For the text-containing cell, return its midpoint in [x, y] coordinate format. 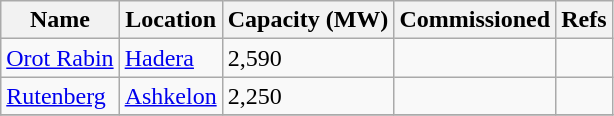
2,250 [308, 96]
Hadera [170, 58]
Rutenberg [60, 96]
Orot Rabin [60, 58]
Name [60, 20]
Commissioned [475, 20]
Refs [584, 20]
Location [170, 20]
Ashkelon [170, 96]
Capacity (MW) [308, 20]
2,590 [308, 58]
